Extract the (x, y) coordinate from the center of the cell holding the provided text.  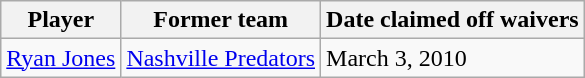
Player (61, 20)
Former team (221, 20)
Nashville Predators (221, 58)
Date claimed off waivers (453, 20)
Ryan Jones (61, 58)
March 3, 2010 (453, 58)
